Provide the (x, y) coordinate of the cell's center where the given text is located.  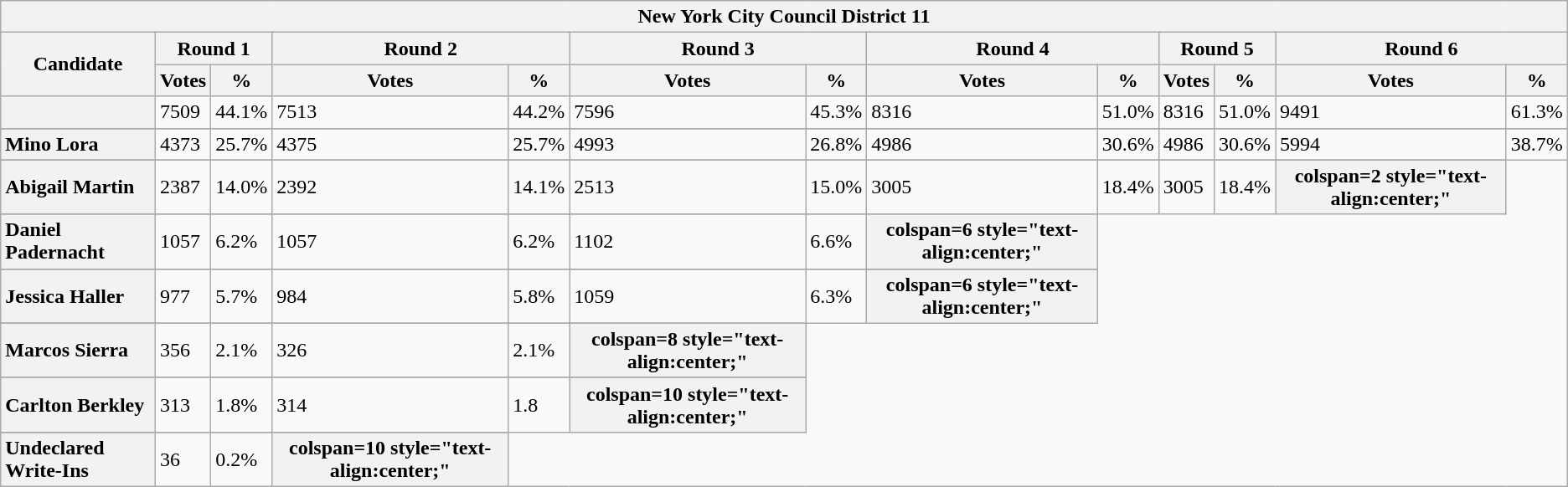
45.3% (836, 112)
4993 (688, 144)
1059 (688, 296)
2392 (390, 187)
4375 (390, 144)
9491 (1391, 112)
984 (390, 296)
Round 2 (420, 49)
New York City Council District 11 (784, 17)
Abigail Martin (79, 187)
1102 (688, 241)
colspan=8 style="text-align:center;" (688, 350)
Round 5 (1216, 49)
Round 6 (1422, 49)
5.8% (539, 296)
5994 (1391, 144)
2513 (688, 187)
0.2% (241, 459)
Mino Lora (79, 144)
Undeclared Write-Ins (79, 459)
326 (390, 350)
44.1% (241, 112)
356 (183, 350)
38.7% (1536, 144)
1.8 (539, 405)
14.1% (539, 187)
7509 (183, 112)
5.7% (241, 296)
Carlton Berkley (79, 405)
Round 4 (1014, 49)
6.3% (836, 296)
Marcos Sierra (79, 350)
Daniel Padernacht (79, 241)
4373 (183, 144)
colspan=2 style="text-align:center;" (1391, 187)
6.6% (836, 241)
14.0% (241, 187)
2387 (183, 187)
7596 (688, 112)
26.8% (836, 144)
314 (390, 405)
Candidate (79, 64)
61.3% (1536, 112)
36 (183, 459)
313 (183, 405)
15.0% (836, 187)
977 (183, 296)
Round 1 (214, 49)
1.8% (241, 405)
Round 3 (719, 49)
Jessica Haller (79, 296)
44.2% (539, 112)
7513 (390, 112)
